Detect which cell encompasses the target text, then output its (x, y) center coordinate. 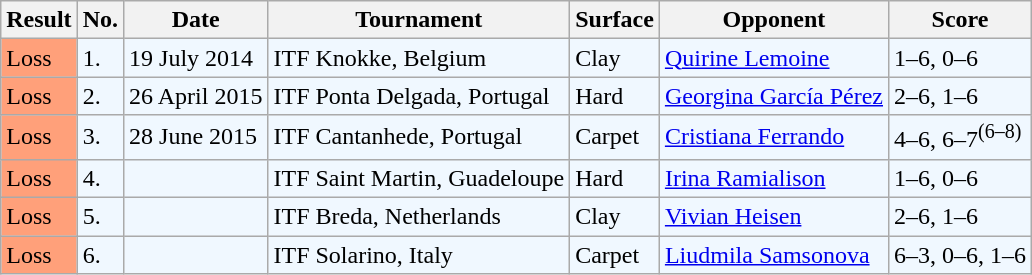
4–6, 6–7(6–8) (960, 138)
Score (960, 20)
ITF Knokke, Belgium (419, 58)
Tournament (419, 20)
ITF Breda, Netherlands (419, 217)
Vivian Heisen (774, 217)
Quirine Lemoine (774, 58)
Georgina García Pérez (774, 96)
Cristiana Ferrando (774, 138)
Liudmila Samsonova (774, 255)
Result (39, 20)
Surface (615, 20)
6. (100, 255)
28 June 2015 (196, 138)
ITF Ponta Delgada, Portugal (419, 96)
6–3, 0–6, 1–6 (960, 255)
ITF Cantanhede, Portugal (419, 138)
26 April 2015 (196, 96)
2. (100, 96)
19 July 2014 (196, 58)
1. (100, 58)
Date (196, 20)
5. (100, 217)
Irina Ramialison (774, 178)
ITF Solarino, Italy (419, 255)
Opponent (774, 20)
No. (100, 20)
4. (100, 178)
3. (100, 138)
ITF Saint Martin, Guadeloupe (419, 178)
